Identify which cell holds the provided text, then report its [X, Y] central coordinate. 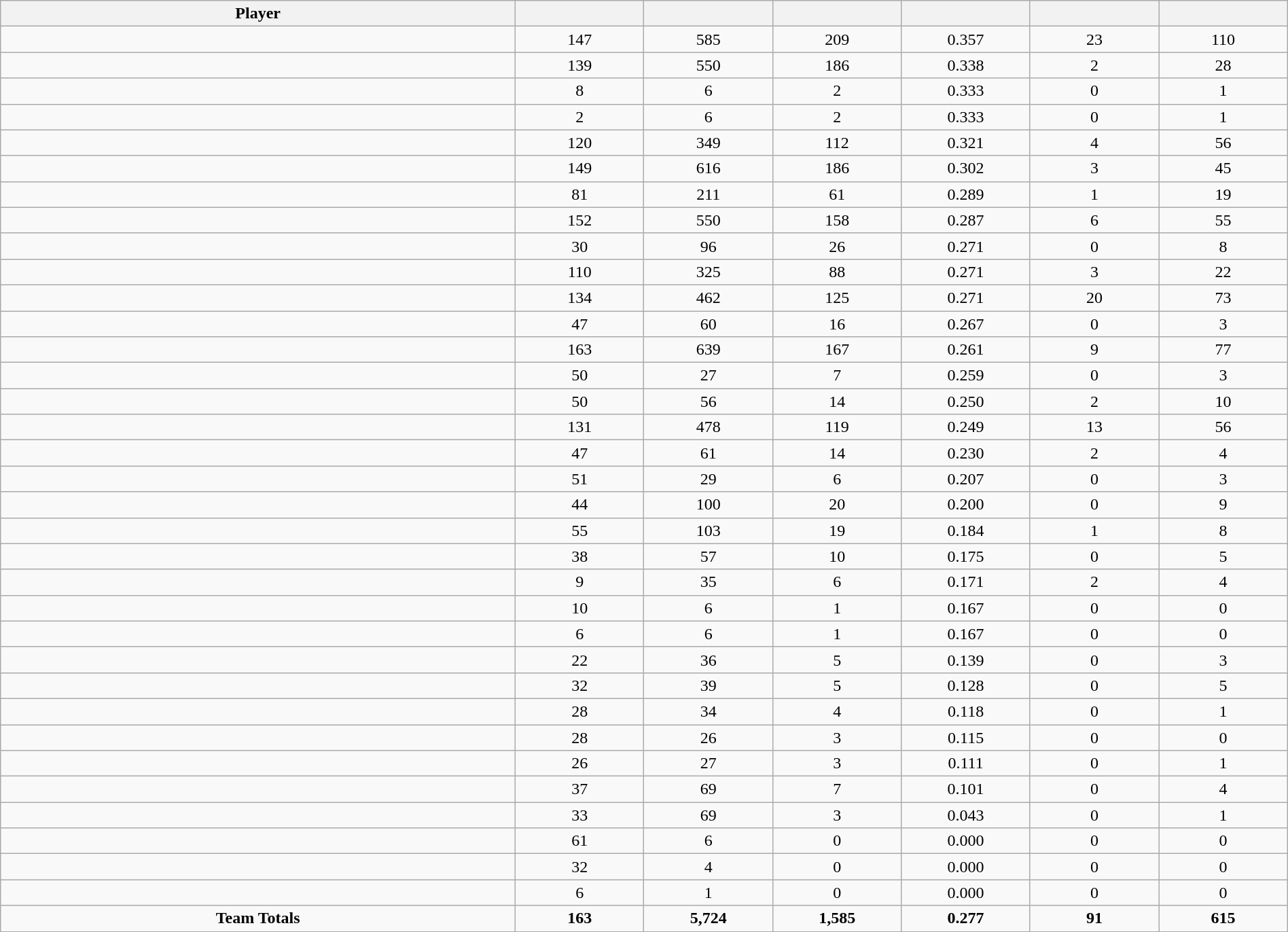
0.175 [966, 556]
639 [708, 350]
38 [580, 556]
0.277 [966, 918]
13 [1094, 427]
209 [837, 39]
60 [708, 324]
0.139 [966, 660]
Team Totals [258, 918]
77 [1223, 350]
35 [708, 582]
0.200 [966, 505]
96 [708, 246]
134 [580, 298]
0.128 [966, 685]
0.302 [966, 168]
0.184 [966, 531]
57 [708, 556]
44 [580, 505]
349 [708, 143]
0.289 [966, 194]
152 [580, 220]
158 [837, 220]
147 [580, 39]
88 [837, 272]
5,724 [708, 918]
29 [708, 479]
462 [708, 298]
211 [708, 194]
149 [580, 168]
616 [708, 168]
100 [708, 505]
0.115 [966, 737]
0.249 [966, 427]
478 [708, 427]
0.267 [966, 324]
51 [580, 479]
585 [708, 39]
0.357 [966, 39]
45 [1223, 168]
37 [580, 789]
23 [1094, 39]
Player [258, 14]
0.287 [966, 220]
167 [837, 350]
0.259 [966, 376]
36 [708, 660]
0.207 [966, 479]
0.250 [966, 401]
0.338 [966, 65]
131 [580, 427]
73 [1223, 298]
30 [580, 246]
112 [837, 143]
81 [580, 194]
125 [837, 298]
0.101 [966, 789]
0.171 [966, 582]
0.261 [966, 350]
33 [580, 815]
0.111 [966, 764]
0.043 [966, 815]
119 [837, 427]
325 [708, 272]
139 [580, 65]
39 [708, 685]
34 [708, 711]
16 [837, 324]
103 [708, 531]
0.230 [966, 453]
0.321 [966, 143]
1,585 [837, 918]
91 [1094, 918]
120 [580, 143]
0.118 [966, 711]
615 [1223, 918]
